Scan for the cell matching the given text and deliver its [x, y] coordinate at center. 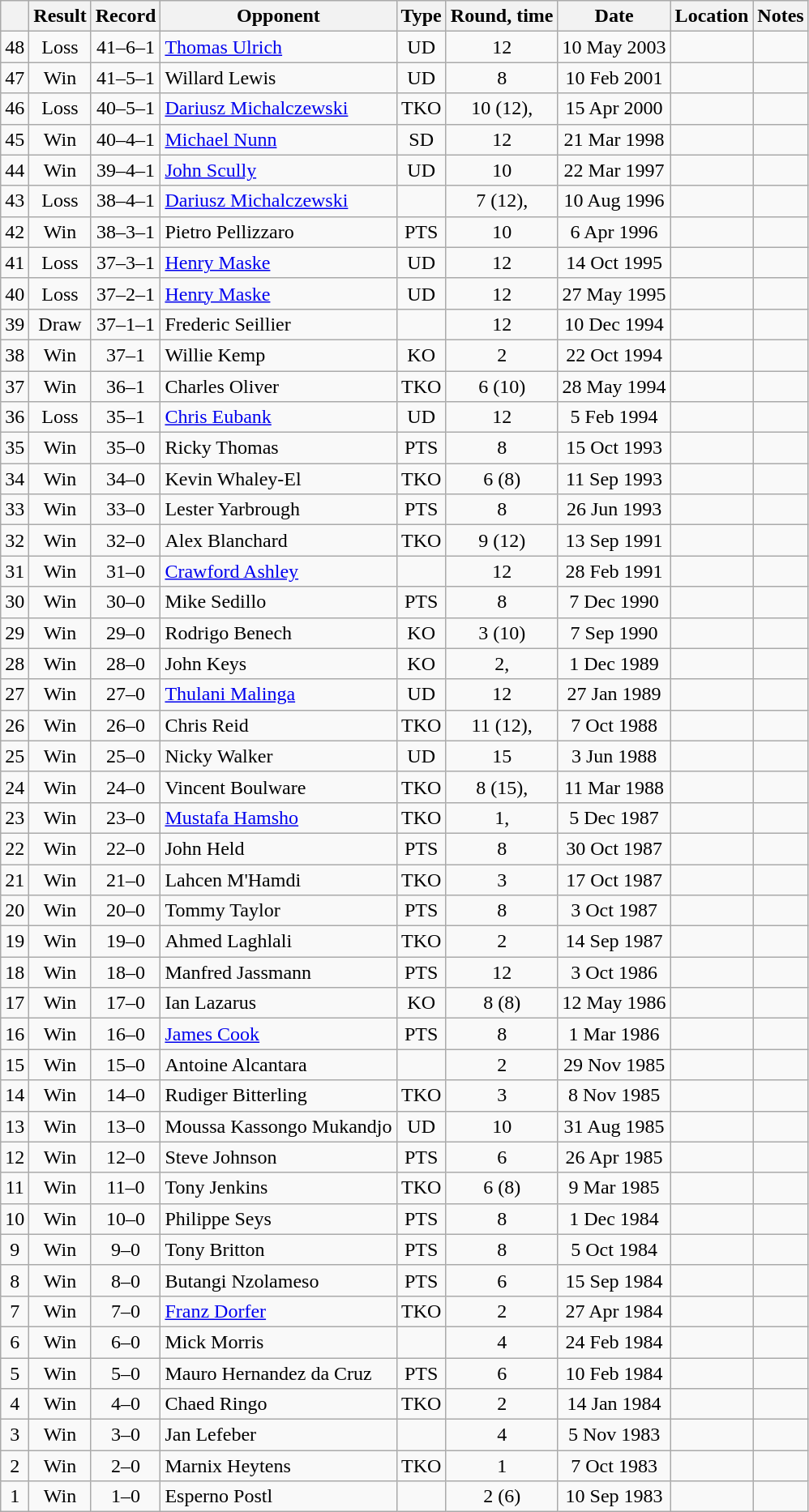
12 May 1986 [614, 1003]
20–0 [126, 911]
28–0 [126, 664]
Ricky Thomas [279, 448]
Mauro Hernandez da Cruz [279, 1373]
31 Aug 1985 [614, 1126]
34–0 [126, 479]
7 Oct 1983 [614, 1466]
31–0 [126, 571]
Rodrigo Benech [279, 633]
Manfred Jassmann [279, 972]
26 [15, 725]
42 [15, 232]
13–0 [126, 1126]
1, [502, 818]
3 Oct 1987 [614, 911]
38 [15, 355]
Philippe Seys [279, 1219]
13 [15, 1126]
Opponent [279, 16]
Rudiger Bitterling [279, 1096]
37–1 [126, 355]
23–0 [126, 818]
11 Sep 1993 [614, 479]
28 [15, 664]
1 Dec 1984 [614, 1219]
41–6–1 [126, 47]
20 [15, 911]
44 [15, 170]
24–0 [126, 787]
Willie Kemp [279, 355]
2–0 [126, 1466]
5 Feb 1994 [614, 417]
Mustafa Hamsho [279, 818]
3 Jun 1988 [614, 756]
Kevin Whaley-El [279, 479]
22 Mar 1997 [614, 170]
7 (12), [502, 201]
23 [15, 818]
Location [712, 16]
29 [15, 633]
6 (10) [502, 387]
40–5–1 [126, 109]
Result [60, 16]
35 [15, 448]
10 Aug 1996 [614, 201]
9 Mar 1985 [614, 1188]
16–0 [126, 1034]
27 Apr 1984 [614, 1311]
18–0 [126, 972]
4–0 [126, 1404]
10 Feb 2001 [614, 78]
40 [15, 293]
Lahcen M'Hamdi [279, 879]
38–4–1 [126, 201]
37–2–1 [126, 293]
Round, time [502, 16]
19 [15, 942]
22 Oct 1994 [614, 355]
19–0 [126, 942]
8–0 [126, 1280]
24 Feb 1984 [614, 1342]
Lester Yarbrough [279, 510]
36–1 [126, 387]
10 Dec 1994 [614, 324]
Michael Nunn [279, 139]
Chris Eubank [279, 417]
21 [15, 879]
Ahmed Laghlali [279, 942]
5 Dec 1987 [614, 818]
5 Nov 1983 [614, 1435]
45 [15, 139]
37 [15, 387]
43 [15, 201]
32 [15, 540]
Frederic Seillier [279, 324]
36 [15, 417]
29 Nov 1985 [614, 1065]
33 [15, 510]
41 [15, 263]
27 Jan 1989 [614, 694]
2 (6) [502, 1497]
6 Apr 1996 [614, 232]
15 Apr 2000 [614, 109]
18 [15, 972]
Antoine Alcantara [279, 1065]
7 Dec 1990 [614, 602]
Type [422, 16]
7–0 [126, 1311]
Date [614, 16]
14 [15, 1096]
8 Nov 1985 [614, 1096]
John Held [279, 848]
48 [15, 47]
James Cook [279, 1034]
16 [15, 1034]
7 Sep 1990 [614, 633]
Nicky Walker [279, 756]
29–0 [126, 633]
15 Oct 1993 [614, 448]
14 Jan 1984 [614, 1404]
Crawford Ashley [279, 571]
28 May 1994 [614, 387]
35–0 [126, 448]
46 [15, 109]
Vincent Boulware [279, 787]
10 (12), [502, 109]
Tommy Taylor [279, 911]
24 [15, 787]
14 Oct 1995 [614, 263]
22–0 [126, 848]
9–0 [126, 1249]
17 [15, 1003]
10–0 [126, 1219]
6–0 [126, 1342]
5 [15, 1373]
7 Oct 1988 [614, 725]
2, [502, 664]
25–0 [126, 756]
26–0 [126, 725]
27–0 [126, 694]
17–0 [126, 1003]
Steve Johnson [279, 1157]
Ian Lazarus [279, 1003]
31 [15, 571]
5–0 [126, 1373]
Jan Lefeber [279, 1435]
37–1–1 [126, 324]
21 Mar 1998 [614, 139]
11–0 [126, 1188]
Franz Dorfer [279, 1311]
25 [15, 756]
Mike Sedillo [279, 602]
33–0 [126, 510]
Alex Blanchard [279, 540]
Pietro Pellizzaro [279, 232]
Record [126, 16]
30 [15, 602]
17 Oct 1987 [614, 879]
John Scully [279, 170]
Moussa Kassongo Mukandjo [279, 1126]
10 Sep 1983 [614, 1497]
27 [15, 694]
8 (8) [502, 1003]
39 [15, 324]
8 (15), [502, 787]
35–1 [126, 417]
SD [422, 139]
34 [15, 479]
Thulani Malinga [279, 694]
27 May 1995 [614, 293]
10 Feb 1984 [614, 1373]
Charles Oliver [279, 387]
12–0 [126, 1157]
3 Oct 1986 [614, 972]
41–5–1 [126, 78]
21–0 [126, 879]
28 Feb 1991 [614, 571]
30 Oct 1987 [614, 848]
14 Sep 1987 [614, 942]
Thomas Ulrich [279, 47]
1 Dec 1989 [614, 664]
9 (12) [502, 540]
38–3–1 [126, 232]
32–0 [126, 540]
Tony Jenkins [279, 1188]
Esperno Postl [279, 1497]
1–0 [126, 1497]
3 (10) [502, 633]
Marnix Heytens [279, 1466]
11 (12), [502, 725]
30–0 [126, 602]
37–3–1 [126, 263]
15–0 [126, 1065]
Chris Reid [279, 725]
Notes [781, 16]
Chaed Ringo [279, 1404]
11 [15, 1188]
Butangi Nzolameso [279, 1280]
Tony Britton [279, 1249]
39–4–1 [126, 170]
7 [15, 1311]
9 [15, 1249]
1 Mar 1986 [614, 1034]
3–0 [126, 1435]
11 Mar 1988 [614, 787]
26 Apr 1985 [614, 1157]
5 Oct 1984 [614, 1249]
10 May 2003 [614, 47]
14–0 [126, 1096]
Draw [60, 324]
John Keys [279, 664]
Mick Morris [279, 1342]
22 [15, 848]
15 Sep 1984 [614, 1280]
47 [15, 78]
26 Jun 1993 [614, 510]
Willard Lewis [279, 78]
13 Sep 1991 [614, 540]
40–4–1 [126, 139]
